Locate the cell with the specified text and output its [x, y] center coordinate. 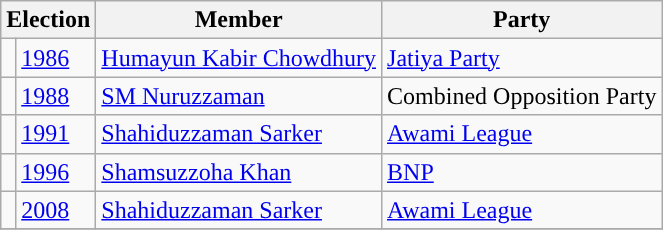
1991 [56, 134]
1996 [56, 172]
Election [48, 20]
1986 [56, 58]
Combined Opposition Party [522, 96]
2008 [56, 210]
SM Nuruzzaman [239, 96]
1988 [56, 96]
BNP [522, 172]
Shamsuzzoha Khan [239, 172]
Member [239, 20]
Party [522, 20]
Humayun Kabir Chowdhury [239, 58]
Jatiya Party [522, 58]
